Locate the cell with the specified text and output its [X, Y] center coordinate. 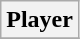
Player [40, 20]
